Locate the cell with the specified text and output its (X, Y) center coordinate. 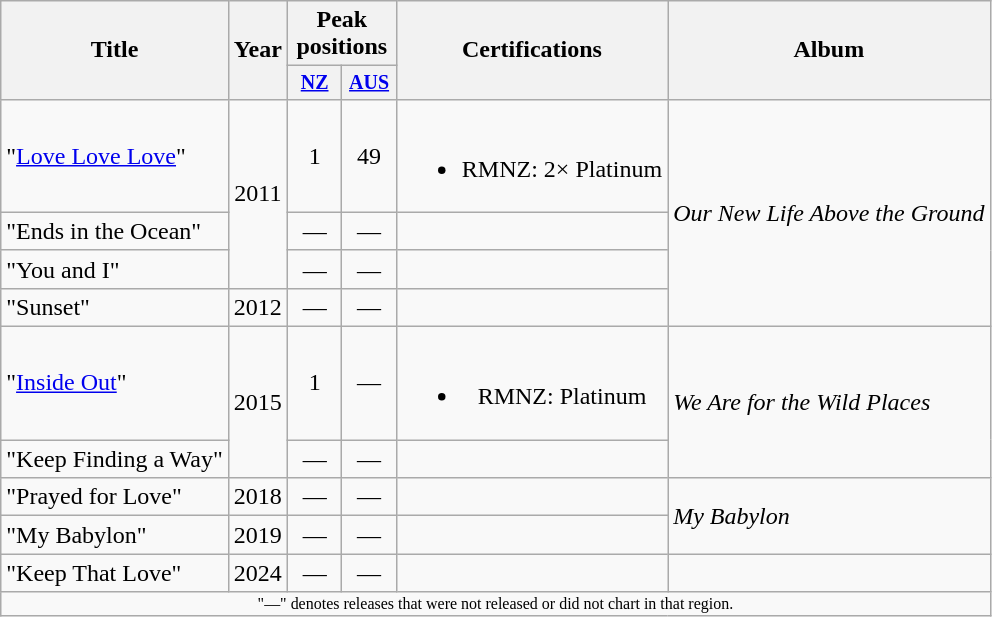
2019 (258, 535)
"Prayed for Love" (115, 497)
"Ends in the Ocean" (115, 231)
"Love Love Love" (115, 156)
2012 (258, 307)
Album (829, 50)
Certifications (532, 50)
"Keep That Love" (115, 573)
RMNZ: Platinum (532, 384)
2024 (258, 573)
"My Babylon" (115, 535)
AUS (369, 82)
"—" denotes releases that were not released or did not chart in that region. (496, 604)
RMNZ: 2× Platinum (532, 156)
2011 (258, 194)
NZ (314, 82)
We Are for the Wild Places (829, 402)
"You and I" (115, 269)
Title (115, 50)
"Inside Out" (115, 384)
Our New Life Above the Ground (829, 212)
2015 (258, 402)
Peak positions (342, 34)
"Keep Finding a Way" (115, 459)
Year (258, 50)
49 (369, 156)
2018 (258, 497)
My Babylon (829, 516)
"Sunset" (115, 307)
